Capture the cell that displays the provided text and extract its (x, y) central coordinate. 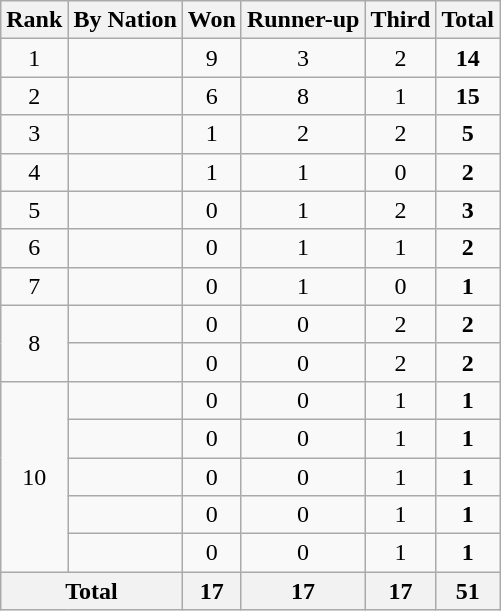
Third (400, 20)
4 (34, 172)
51 (468, 591)
Runner-up (303, 20)
9 (212, 58)
Rank (34, 20)
10 (34, 476)
7 (34, 286)
Won (212, 20)
14 (468, 58)
15 (468, 96)
By Nation (125, 20)
